For the text-containing cell, return its midpoint in [X, Y] coordinate format. 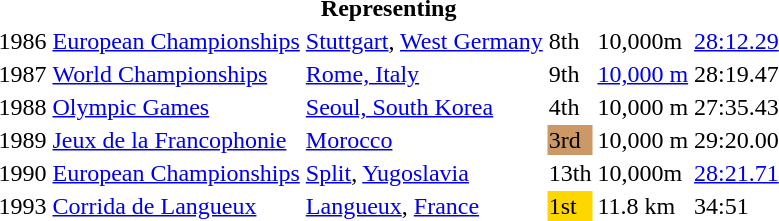
Langueux, France [424, 206]
Corrida de Langueux [176, 206]
Morocco [424, 140]
Rome, Italy [424, 74]
Jeux de la Francophonie [176, 140]
11.8 km [643, 206]
World Championships [176, 74]
4th [570, 107]
13th [570, 173]
Split, Yugoslavia [424, 173]
8th [570, 41]
Olympic Games [176, 107]
1st [570, 206]
Seoul, South Korea [424, 107]
9th [570, 74]
Stuttgart, West Germany [424, 41]
3rd [570, 140]
